Provide the (x, y) coordinate of the cell's center where the given text is located.  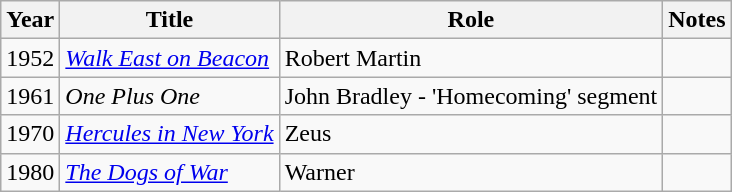
1961 (30, 96)
1970 (30, 134)
Year (30, 20)
Robert Martin (471, 58)
Walk East on Beacon (170, 58)
Role (471, 20)
One Plus One (170, 96)
1980 (30, 172)
1952 (30, 58)
Warner (471, 172)
John Bradley - 'Homecoming' segment (471, 96)
Hercules in New York (170, 134)
Title (170, 20)
Zeus (471, 134)
The Dogs of War (170, 172)
Notes (697, 20)
